Search for the cell housing the specified text and yield its (X, Y) center coordinate. 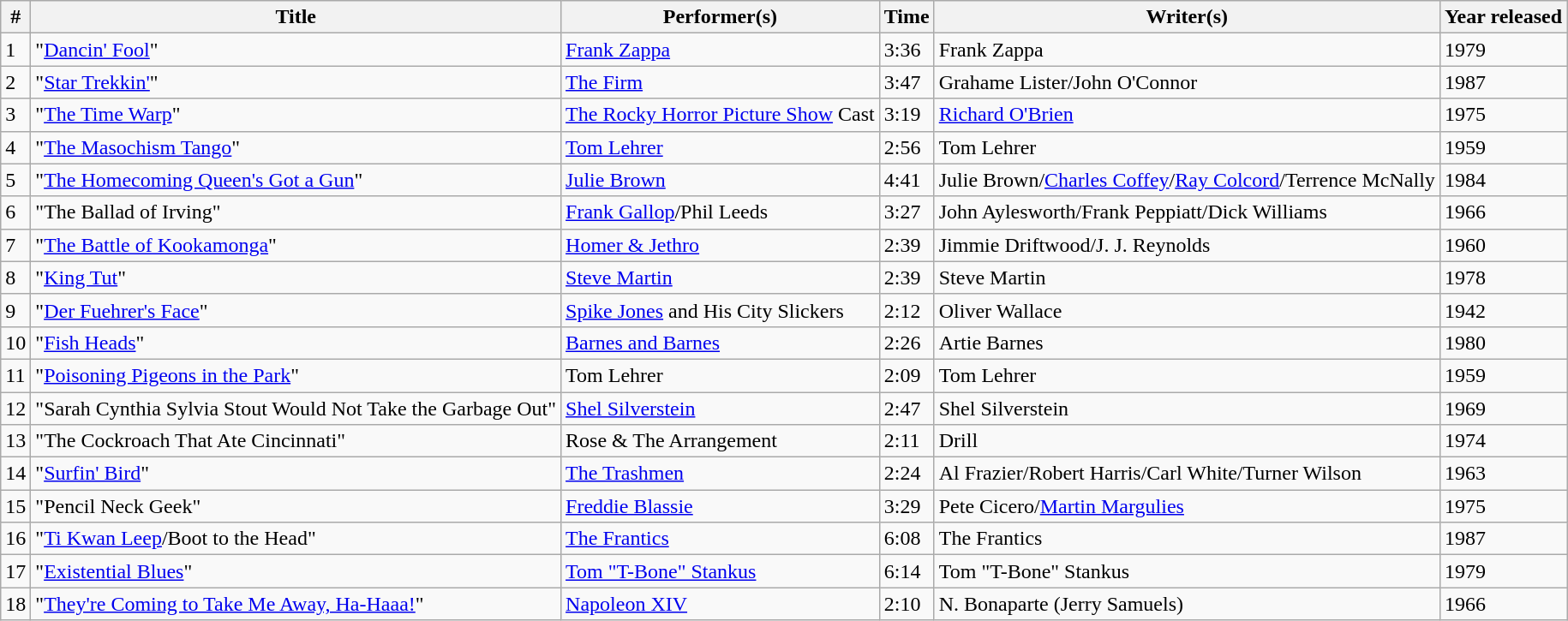
"The Time Warp" (296, 115)
10 (15, 343)
"King Tut" (296, 278)
Homer & Jethro (721, 245)
16 (15, 539)
The Rocky Horror Picture Show Cast (721, 115)
"They're Coming to Take Me Away, Ha-Haaa!" (296, 604)
7 (15, 245)
15 (15, 506)
"Pencil Neck Geek" (296, 506)
6:14 (907, 571)
11 (15, 375)
Year released (1503, 17)
2 (15, 82)
1978 (1503, 278)
1980 (1503, 343)
"The Homecoming Queen's Got a Gun" (296, 180)
Pete Cicero/Martin Margulies (1187, 506)
Writer(s) (1187, 17)
Time (907, 17)
2:56 (907, 147)
4 (15, 147)
1984 (1503, 180)
2:09 (907, 375)
"Dancin' Fool" (296, 50)
9 (15, 310)
Frank Gallop/Phil Leeds (721, 212)
2:12 (907, 310)
2:24 (907, 474)
2:26 (907, 343)
Oliver Wallace (1187, 310)
12 (15, 409)
2:47 (907, 409)
Julie Brown/Charles Coffey/Ray Colcord/Terrence McNally (1187, 180)
John Aylesworth/Frank Peppiatt/Dick Williams (1187, 212)
"The Cockroach That Ate Cincinnati" (296, 441)
2:11 (907, 441)
Freddie Blassie (721, 506)
"Der Fuehrer's Face" (296, 310)
"The Masochism Tango" (296, 147)
3:47 (907, 82)
"Fish Heads" (296, 343)
Al Frazier/Robert Harris/Carl White/Turner Wilson (1187, 474)
17 (15, 571)
Performer(s) (721, 17)
3:27 (907, 212)
Julie Brown (721, 180)
5 (15, 180)
Richard O'Brien (1187, 115)
"Existential Blues" (296, 571)
Drill (1187, 441)
13 (15, 441)
"Sarah Cynthia Sylvia Stout Would Not Take the Garbage Out" (296, 409)
1 (15, 50)
1969 (1503, 409)
6:08 (907, 539)
The Trashmen (721, 474)
Napoleon XIV (721, 604)
1963 (1503, 474)
18 (15, 604)
Rose & The Arrangement (721, 441)
14 (15, 474)
1942 (1503, 310)
The Firm (721, 82)
6 (15, 212)
N. Bonaparte (Jerry Samuels) (1187, 604)
8 (15, 278)
"The Battle of Kookamonga" (296, 245)
# (15, 17)
3 (15, 115)
2:10 (907, 604)
"Poisoning Pigeons in the Park" (296, 375)
Barnes and Barnes (721, 343)
1974 (1503, 441)
Artie Barnes (1187, 343)
1960 (1503, 245)
"Star Trekkin'" (296, 82)
4:41 (907, 180)
Jimmie Driftwood/J. J. Reynolds (1187, 245)
Grahame Lister/John O'Connor (1187, 82)
Spike Jones and His City Slickers (721, 310)
3:19 (907, 115)
"Surfin' Bird" (296, 474)
3:29 (907, 506)
3:36 (907, 50)
Title (296, 17)
"Ti Kwan Leep/Boot to the Head" (296, 539)
"The Ballad of Irving" (296, 212)
